Pinpoint the cell where the given text exists, returning its (X, Y) midpoint coordinate. 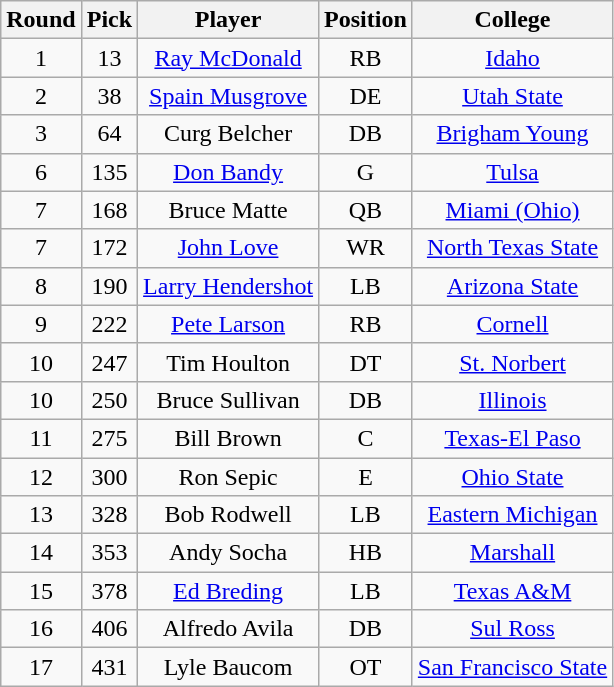
Idaho (512, 58)
Position (366, 20)
Ohio State (512, 477)
250 (109, 400)
Eastern Michigan (512, 515)
OT (366, 667)
Ed Breding (228, 591)
HB (366, 553)
Ron Sepic (228, 477)
168 (109, 210)
Tim Houlton (228, 362)
Sul Ross (512, 629)
8 (41, 286)
Ray McDonald (228, 58)
Marshall (512, 553)
135 (109, 172)
378 (109, 591)
Bruce Matte (228, 210)
190 (109, 286)
Round (41, 20)
15 (41, 591)
QB (366, 210)
1 (41, 58)
64 (109, 134)
San Francisco State (512, 667)
E (366, 477)
Spain Musgrove (228, 96)
Bruce Sullivan (228, 400)
6 (41, 172)
WR (366, 248)
16 (41, 629)
DT (366, 362)
DE (366, 96)
Player (228, 20)
Texas A&M (512, 591)
Andy Socha (228, 553)
Curg Belcher (228, 134)
38 (109, 96)
Arizona State (512, 286)
G (366, 172)
Brigham Young (512, 134)
Texas-El Paso (512, 438)
12 (41, 477)
275 (109, 438)
Cornell (512, 324)
North Texas State (512, 248)
Larry Hendershot (228, 286)
Alfredo Avila (228, 629)
College (512, 20)
Tulsa (512, 172)
John Love (228, 248)
222 (109, 324)
Don Bandy (228, 172)
Illinois (512, 400)
Bob Rodwell (228, 515)
Pick (109, 20)
Lyle Baucom (228, 667)
406 (109, 629)
C (366, 438)
St. Norbert (512, 362)
3 (41, 134)
Miami (Ohio) (512, 210)
14 (41, 553)
300 (109, 477)
353 (109, 553)
Bill Brown (228, 438)
Pete Larson (228, 324)
Utah State (512, 96)
172 (109, 248)
9 (41, 324)
431 (109, 667)
2 (41, 96)
328 (109, 515)
11 (41, 438)
247 (109, 362)
17 (41, 667)
